Output the (X, Y) coordinate of the center of the cell containing the given text.  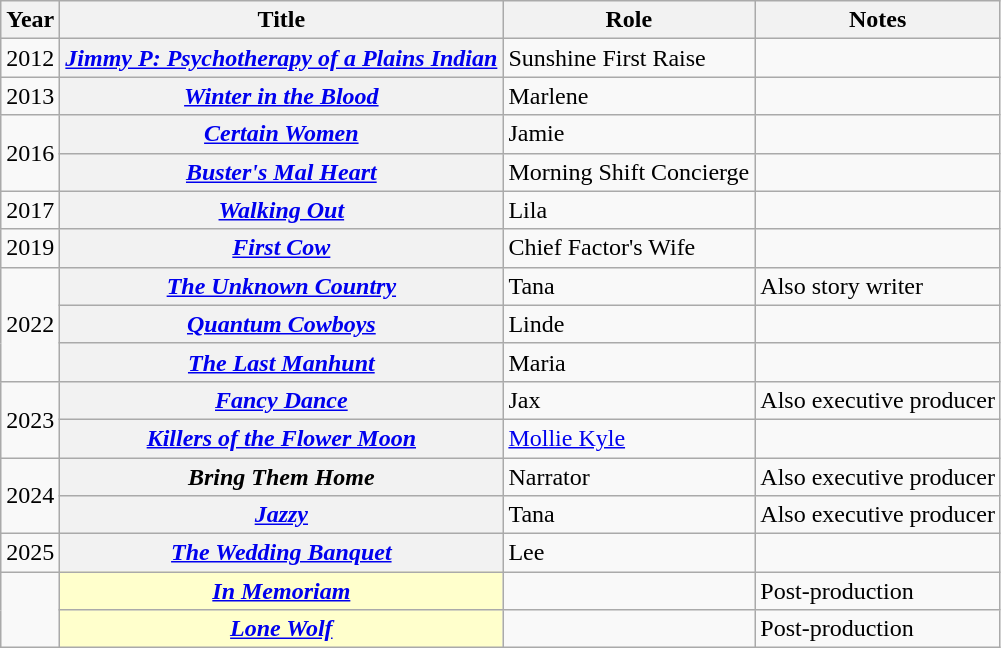
2012 (30, 58)
Quantum Cowboys (282, 324)
Marlene (629, 96)
The Wedding Banquet (282, 553)
Also story writer (878, 286)
2022 (30, 324)
Bring Them Home (282, 477)
Lila (629, 210)
Certain Women (282, 134)
Jazzy (282, 515)
2025 (30, 553)
The Unknown Country (282, 286)
Linde (629, 324)
Notes (878, 20)
Year (30, 20)
2023 (30, 419)
Chief Factor's Wife (629, 248)
Killers of the Flower Moon (282, 438)
Morning Shift Concierge (629, 172)
Walking Out (282, 210)
Jamie (629, 134)
Winter in the Blood (282, 96)
Mollie Kyle (629, 438)
The Last Manhunt (282, 362)
2024 (30, 496)
2013 (30, 96)
First Cow (282, 248)
In Memoriam (282, 591)
Lee (629, 553)
Title (282, 20)
2017 (30, 210)
Narrator (629, 477)
Sunshine First Raise (629, 58)
2016 (30, 153)
Jax (629, 400)
Maria (629, 362)
Role (629, 20)
2019 (30, 248)
Buster's Mal Heart (282, 172)
Fancy Dance (282, 400)
Jimmy P: Psychotherapy of a Plains Indian (282, 58)
Lone Wolf (282, 629)
